Provide the (X, Y) coordinate of the cell's center where the given text is located.  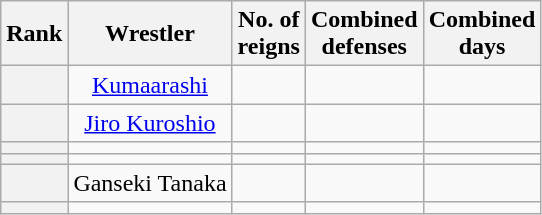
Ganseki Tanaka (150, 183)
Jiro Kuroshio (150, 123)
Wrestler (150, 34)
Combineddays (482, 34)
Rank (34, 34)
No. ofreigns (268, 34)
Kumaarashi (150, 85)
Combineddefenses (364, 34)
